Return the (x, y) coordinate for the center point of the cell that contains the specified text.  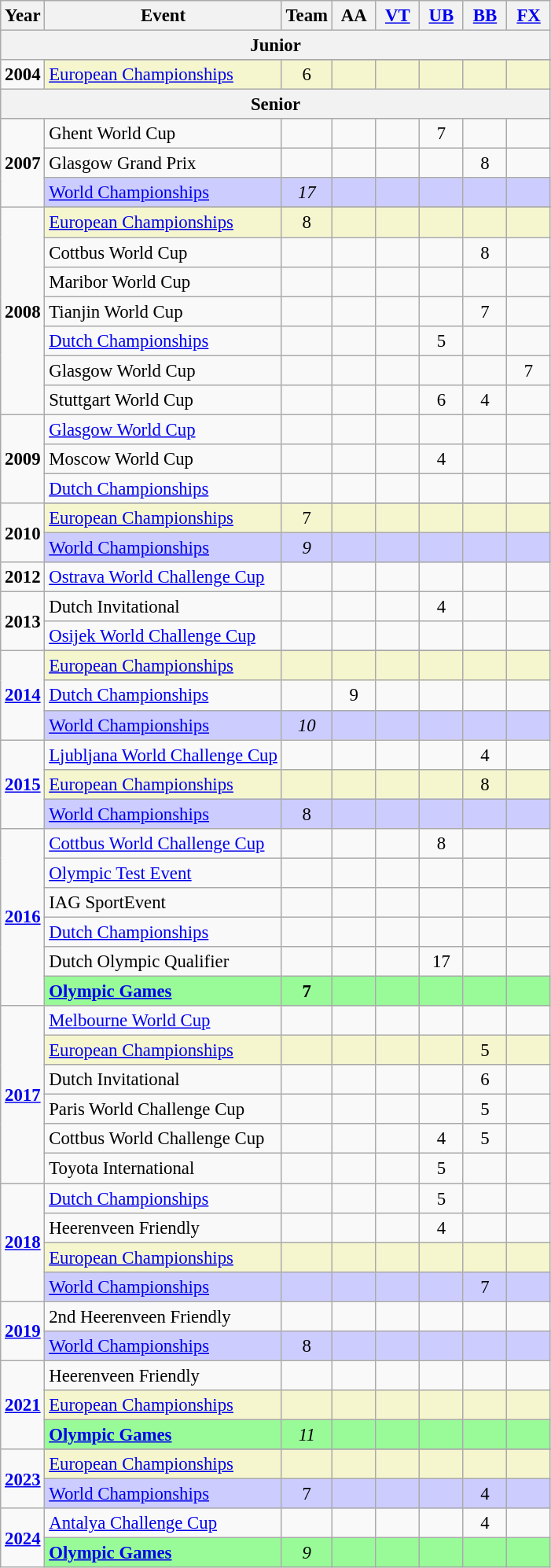
2004 (23, 75)
Stuttgart World Cup (163, 400)
2013 (23, 621)
IAG SportEvent (163, 903)
Ostrava World Challenge Cup (163, 577)
2nd Heerenveen Friendly (163, 1316)
2019 (23, 1331)
2016 (23, 918)
Moscow World Cup (163, 459)
2008 (23, 311)
VT (398, 16)
Ghent World Cup (163, 134)
2014 (23, 695)
2009 (23, 459)
2018 (23, 1242)
Senior (276, 105)
Melbourne World Cup (163, 1021)
10 (307, 725)
Junior (276, 46)
Tianjin World Cup (163, 311)
2017 (23, 1095)
2010 (23, 533)
Toyota International (163, 1169)
Maribor World Cup (163, 282)
Olympic Test Event (163, 873)
2021 (23, 1404)
UB (442, 16)
Year (23, 16)
Glasgow Grand Prix (163, 164)
2023 (23, 1478)
FX (529, 16)
Ljubljana World Challenge Cup (163, 755)
2007 (23, 164)
Osijek World Challenge Cup (163, 636)
BB (485, 16)
Event (163, 16)
11 (307, 1434)
AA (354, 16)
Cottbus World Cup (163, 252)
Paris World Challenge Cup (163, 1110)
2012 (23, 577)
Dutch Olympic Qualifier (163, 962)
2015 (23, 785)
Team (307, 16)
2024 (23, 1538)
Antalya Challenge Cup (163, 1523)
